Capture the cell that displays the provided text and extract its [x, y] central coordinate. 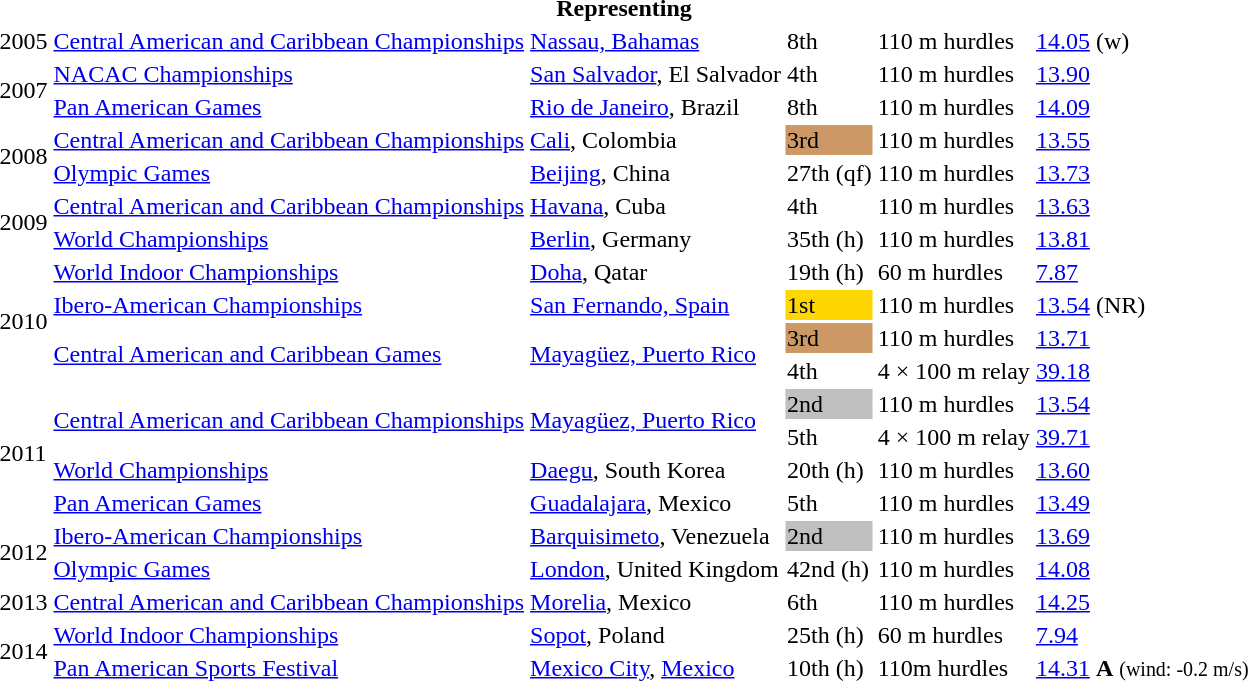
27th (qf) [830, 173]
Central American and Caribbean Games [289, 354]
San Fernando, Spain [656, 305]
Cali, Colombia [656, 140]
Doha, Qatar [656, 272]
Morelia, Mexico [656, 602]
Beijing, China [656, 173]
Havana, Cuba [656, 206]
London, United Kingdom [656, 569]
Rio de Janeiro, Brazil [656, 107]
Daegu, South Korea [656, 470]
Guadalajara, Mexico [656, 503]
20th (h) [830, 470]
6th [830, 602]
Nassau, Bahamas [656, 41]
Berlin, Germany [656, 239]
Sopot, Poland [656, 635]
NACAC Championships [289, 74]
42nd (h) [830, 569]
Barquisimeto, Venezuela [656, 536]
San Salvador, El Salvador [656, 74]
1st [830, 305]
19th (h) [830, 272]
35th (h) [830, 239]
25th (h) [830, 635]
